Scan for the cell matching the given text and deliver its [X, Y] coordinate at center. 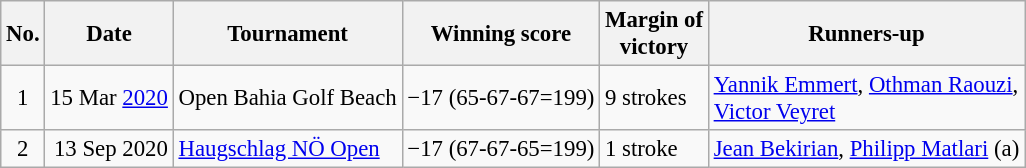
Yannik Emmert, Othman Raouzi, Victor Veyret [866, 98]
Jean Bekirian, Philipp Matlari (a) [866, 149]
Runners-up [866, 34]
Haugschlag NÖ Open [288, 149]
−17 (65-67-67=199) [501, 98]
Date [109, 34]
2 [23, 149]
9 strokes [654, 98]
Tournament [288, 34]
1 [23, 98]
1 stroke [654, 149]
13 Sep 2020 [109, 149]
Open Bahia Golf Beach [288, 98]
15 Mar 2020 [109, 98]
Margin ofvictory [654, 34]
Winning score [501, 34]
−17 (67-67-65=199) [501, 149]
No. [23, 34]
